Pinpoint the cell where the given text exists, returning its (X, Y) midpoint coordinate. 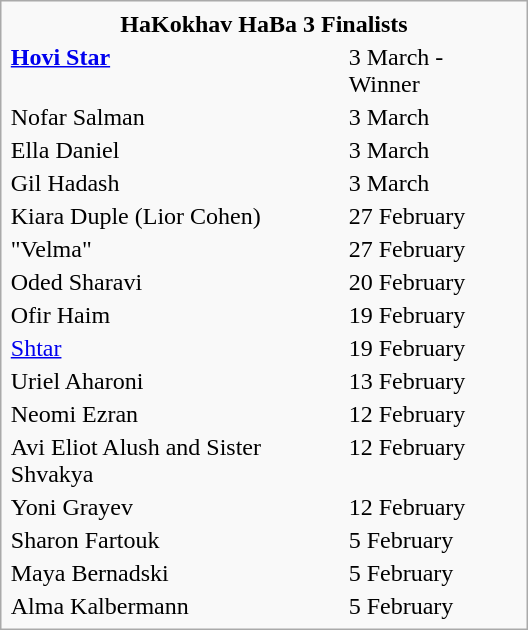
Sharon Fartouk (176, 540)
Nofar Salman (176, 117)
Ella Daniel (176, 150)
Hovi Star (176, 70)
Uriel Aharoni (176, 381)
HaKokhav HaBa 3 Finalists (264, 24)
Avi Eliot Alush and Sister Shvakya (176, 460)
3 March - Winner (433, 70)
Yoni Grayev (176, 507)
13 February (433, 381)
Alma Kalbermann (176, 606)
"Velma" (176, 249)
Oded Sharavi (176, 282)
Gil Hadash (176, 183)
Maya Bernadski (176, 573)
Neomi Ezran (176, 414)
20 February (433, 282)
Kiara Duple (Lior Cohen) (176, 216)
Shtar (176, 348)
Ofir Haim (176, 315)
